Locate the cell with the specified text and output its [X, Y] center coordinate. 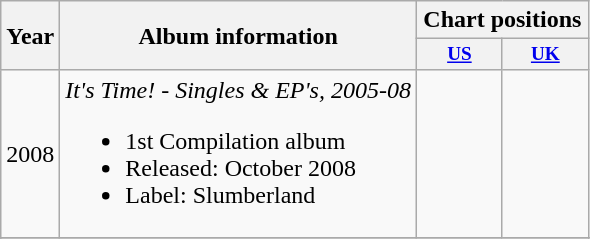
2008 [30, 154]
Chart positions [502, 20]
Album information [238, 36]
UK [545, 55]
US [459, 55]
It's Time! - Singles & EP's, 2005-081st Compilation albumReleased: October 2008Label: Slumberland [238, 154]
Year [30, 36]
